Return [x, y] of the center of cell containing provided text 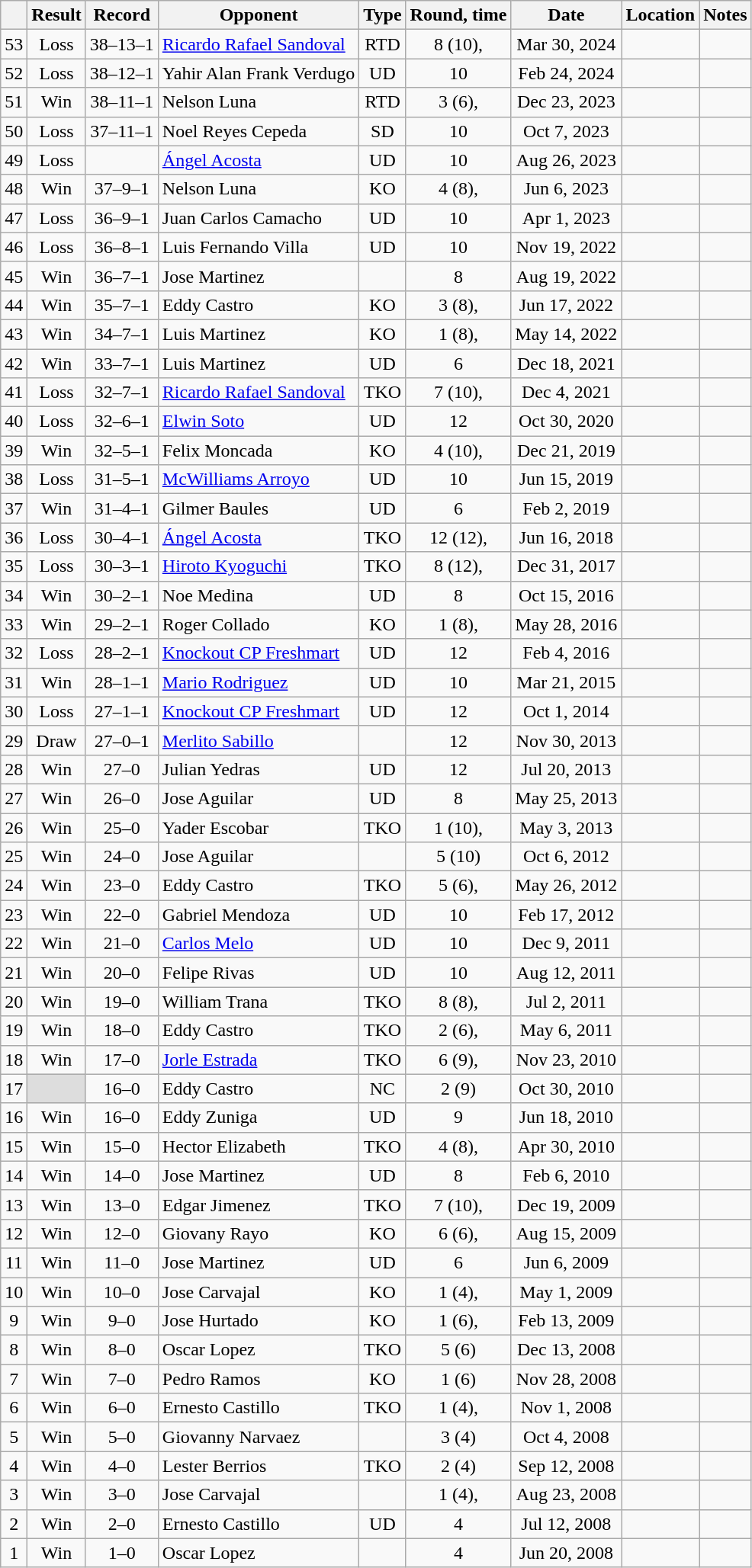
10–0 [122, 1292]
51 [14, 102]
43 [14, 334]
32–5–1 [122, 451]
Oct 30, 2010 [566, 1089]
26 [14, 827]
9–0 [122, 1321]
13–0 [122, 1204]
27–0–1 [122, 740]
Luis Fernando Villa [259, 247]
22 [14, 944]
40 [14, 422]
2 [14, 1524]
Yader Escobar [259, 827]
Dec 13, 2008 [566, 1350]
May 3, 2013 [566, 827]
Aug 12, 2011 [566, 973]
31–4–1 [122, 508]
Dec 19, 2009 [566, 1204]
Jun 17, 2022 [566, 305]
Jul 20, 2013 [566, 769]
7–0 [122, 1379]
27 [14, 798]
20 [14, 1002]
Draw [56, 740]
44 [14, 305]
26–0 [122, 798]
5 (6), [458, 886]
Mar 30, 2024 [566, 44]
Aug 23, 2008 [566, 1495]
May 1, 2009 [566, 1292]
Oct 30, 2020 [566, 422]
1 (10), [458, 827]
Lester Berrios [259, 1466]
5–0 [122, 1437]
Jun 6, 2023 [566, 189]
Dec 18, 2021 [566, 364]
37–9–1 [122, 189]
Dec 31, 2017 [566, 566]
Feb 17, 2012 [566, 915]
William Trana [259, 1002]
25 [14, 857]
Jun 18, 2010 [566, 1117]
8 (12), [458, 566]
Record [122, 15]
Dec 4, 2021 [566, 393]
29 [14, 740]
30–3–1 [122, 566]
15 [14, 1146]
3 [14, 1495]
23–0 [122, 886]
4–0 [122, 1466]
12–0 [122, 1233]
31–5–1 [122, 479]
Feb 13, 2009 [566, 1321]
28 [14, 769]
30–4–1 [122, 537]
Nov 19, 2022 [566, 247]
Edgar Jimenez [259, 1204]
37–11–1 [122, 131]
Nov 30, 2013 [566, 740]
Nov 1, 2008 [566, 1408]
Jun 15, 2019 [566, 479]
42 [14, 364]
6 (9), [458, 1060]
Eddy Zuniga [259, 1117]
28–2–1 [122, 653]
SD [383, 131]
1 (6) [458, 1379]
5 [14, 1437]
49 [14, 160]
Type [383, 15]
Aug 19, 2022 [566, 276]
4 (10), [458, 451]
11 [14, 1262]
23 [14, 915]
33 [14, 624]
8 (10), [458, 44]
6 (6), [458, 1233]
Giovanny Narvaez [259, 1437]
Hector Elizabeth [259, 1146]
14–0 [122, 1175]
36 [14, 537]
May 6, 2011 [566, 1031]
Yahir Alan Frank Verdugo [259, 73]
36–7–1 [122, 276]
32 [14, 653]
Feb 2, 2019 [566, 508]
Dec 21, 2019 [566, 451]
36–8–1 [122, 247]
30–2–1 [122, 595]
Notes [725, 15]
8–0 [122, 1350]
Oct 7, 2023 [566, 131]
Oct 4, 2008 [566, 1437]
1 (6), [458, 1321]
Result [56, 15]
Aug 26, 2023 [566, 160]
27–0 [122, 769]
14 [14, 1175]
Julian Yedras [259, 769]
Jun 16, 2018 [566, 537]
Jun 20, 2008 [566, 1553]
3–0 [122, 1495]
May 26, 2012 [566, 886]
45 [14, 276]
Gabriel Mendoza [259, 915]
32–6–1 [122, 422]
18 [14, 1060]
16 [14, 1117]
McWilliams Arroyo [259, 479]
Jul 12, 2008 [566, 1524]
Gilmer Baules [259, 508]
20–0 [122, 973]
18–0 [122, 1031]
13 [14, 1204]
Noel Reyes Cepeda [259, 131]
Merlito Sabillo [259, 740]
7 [14, 1379]
Elwin Soto [259, 422]
27–1–1 [122, 711]
Round, time [458, 15]
29–2–1 [122, 624]
48 [14, 189]
3 (6), [458, 102]
Nov 23, 2010 [566, 1060]
32–7–1 [122, 393]
May 25, 2013 [566, 798]
19–0 [122, 1002]
12 (12), [458, 537]
28–1–1 [122, 682]
52 [14, 73]
2 (6), [458, 1031]
36–9–1 [122, 218]
2 (9) [458, 1089]
Hiroto Kyoguchi [259, 566]
Felix Moncada [259, 451]
5 (6) [458, 1350]
3 (8), [458, 305]
Mar 21, 2015 [566, 682]
6–0 [122, 1408]
Oct 1, 2014 [566, 711]
Jun 6, 2009 [566, 1262]
Dec 9, 2011 [566, 944]
1–0 [122, 1553]
5 (10) [458, 857]
8 (8), [458, 1002]
Carlos Melo [259, 944]
Apr 1, 2023 [566, 218]
17–0 [122, 1060]
Date [566, 15]
38–13–1 [122, 44]
38–11–1 [122, 102]
35 [14, 566]
25–0 [122, 827]
22–0 [122, 915]
24 [14, 886]
15–0 [122, 1146]
Dec 23, 2023 [566, 102]
46 [14, 247]
Feb 6, 2010 [566, 1175]
41 [14, 393]
NC [383, 1089]
Sep 12, 2008 [566, 1466]
Apr 30, 2010 [566, 1146]
34–7–1 [122, 334]
30 [14, 711]
Jose Hurtado [259, 1321]
50 [14, 131]
2 (4) [458, 1466]
Mario Rodriguez [259, 682]
11–0 [122, 1262]
53 [14, 44]
Location [660, 15]
38–12–1 [122, 73]
Opponent [259, 15]
31 [14, 682]
35–7–1 [122, 305]
39 [14, 451]
Feb 4, 2016 [566, 653]
May 28, 2016 [566, 624]
Juan Carlos Camacho [259, 218]
17 [14, 1089]
21–0 [122, 944]
19 [14, 1031]
21 [14, 973]
2–0 [122, 1524]
3 (4) [458, 1437]
Jul 2, 2011 [566, 1002]
1 [14, 1553]
Noe Medina [259, 595]
Oct 6, 2012 [566, 857]
Giovany Rayo [259, 1233]
Feb 24, 2024 [566, 73]
33–7–1 [122, 364]
Aug 15, 2009 [566, 1233]
38 [14, 479]
Roger Collado [259, 624]
Pedro Ramos [259, 1379]
47 [14, 218]
May 14, 2022 [566, 334]
37 [14, 508]
Nov 28, 2008 [566, 1379]
Felipe Rivas [259, 973]
Jorle Estrada [259, 1060]
34 [14, 595]
24–0 [122, 857]
Oct 15, 2016 [566, 595]
